From the cell containing the given text, extract its center point as (X, Y) coordinate. 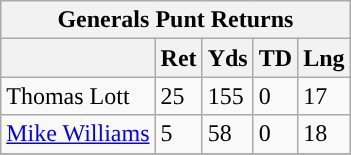
18 (324, 134)
Mike Williams (78, 134)
TD (275, 58)
58 (228, 134)
Generals Punt Returns (176, 20)
Lng (324, 58)
25 (178, 96)
Thomas Lott (78, 96)
5 (178, 134)
17 (324, 96)
Yds (228, 58)
Ret (178, 58)
155 (228, 96)
